Output the (x, y) coordinate of the center of the cell containing the given text.  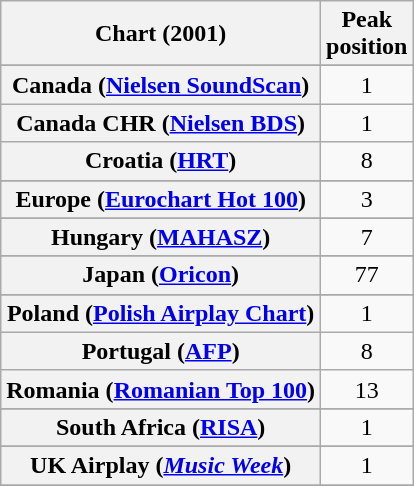
Croatia (HRT) (161, 161)
Peakposition (367, 34)
77 (367, 275)
South Africa (RISA) (161, 427)
Poland (Polish Airplay Chart) (161, 313)
Chart (2001) (161, 34)
Japan (Oricon) (161, 275)
UK Airplay (Music Week) (161, 465)
Canada (Nielsen SoundScan) (161, 85)
Portugal (AFP) (161, 351)
3 (367, 199)
Canada CHR (Nielsen BDS) (161, 123)
7 (367, 237)
13 (367, 389)
Hungary (MAHASZ) (161, 237)
Romania (Romanian Top 100) (161, 389)
Europe (Eurochart Hot 100) (161, 199)
